Capture the cell that displays the provided text and extract its [X, Y] central coordinate. 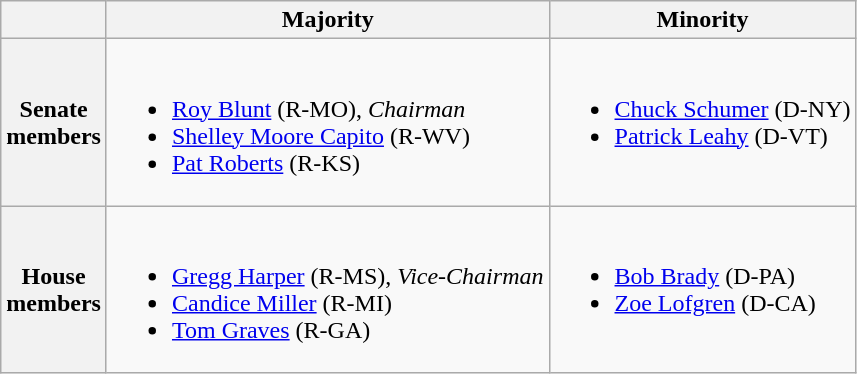
Minority [702, 20]
Housemembers [54, 290]
Gregg Harper (R-MS), Vice-ChairmanCandice Miller (R-MI)Tom Graves (R-GA) [328, 290]
Roy Blunt (R-MO), ChairmanShelley Moore Capito (R-WV)Pat Roberts (R-KS) [328, 122]
Majority [328, 20]
Bob Brady (D-PA)Zoe Lofgren (D-CA) [702, 290]
Chuck Schumer (D-NY)Patrick Leahy (D-VT) [702, 122]
Senatemembers [54, 122]
